For the text-containing cell, return its midpoint in (x, y) coordinate format. 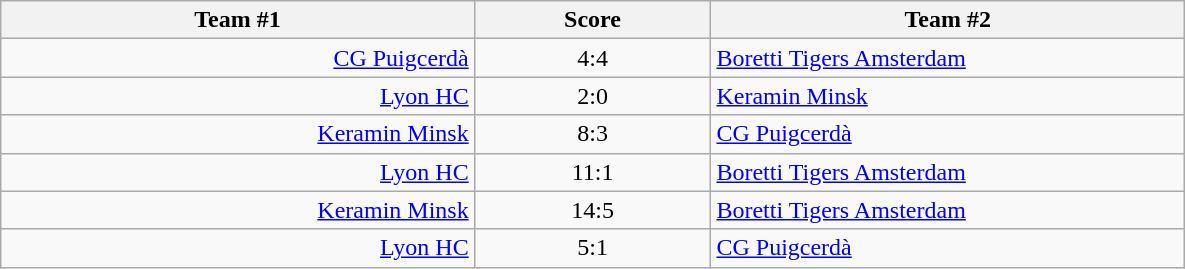
5:1 (592, 248)
Team #2 (948, 20)
Score (592, 20)
Team #1 (238, 20)
2:0 (592, 96)
8:3 (592, 134)
14:5 (592, 210)
4:4 (592, 58)
11:1 (592, 172)
